For the text-containing cell, return its midpoint in [x, y] coordinate format. 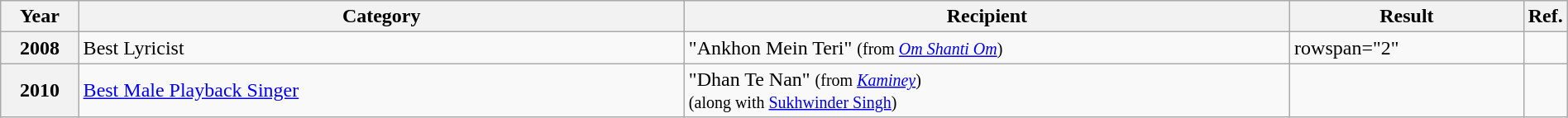
Category [381, 17]
2008 [40, 48]
"Dhan Te Nan" (from Kaminey)(along with Sukhwinder Singh) [987, 91]
Result [1408, 17]
Ref. [1545, 17]
rowspan="2" [1408, 48]
Year [40, 17]
2010 [40, 91]
Recipient [987, 17]
Best Lyricist [381, 48]
"Ankhon Mein Teri" (from Om Shanti Om) [987, 48]
Best Male Playback Singer [381, 91]
